Scan for the cell matching the given text and deliver its (x, y) coordinate at center. 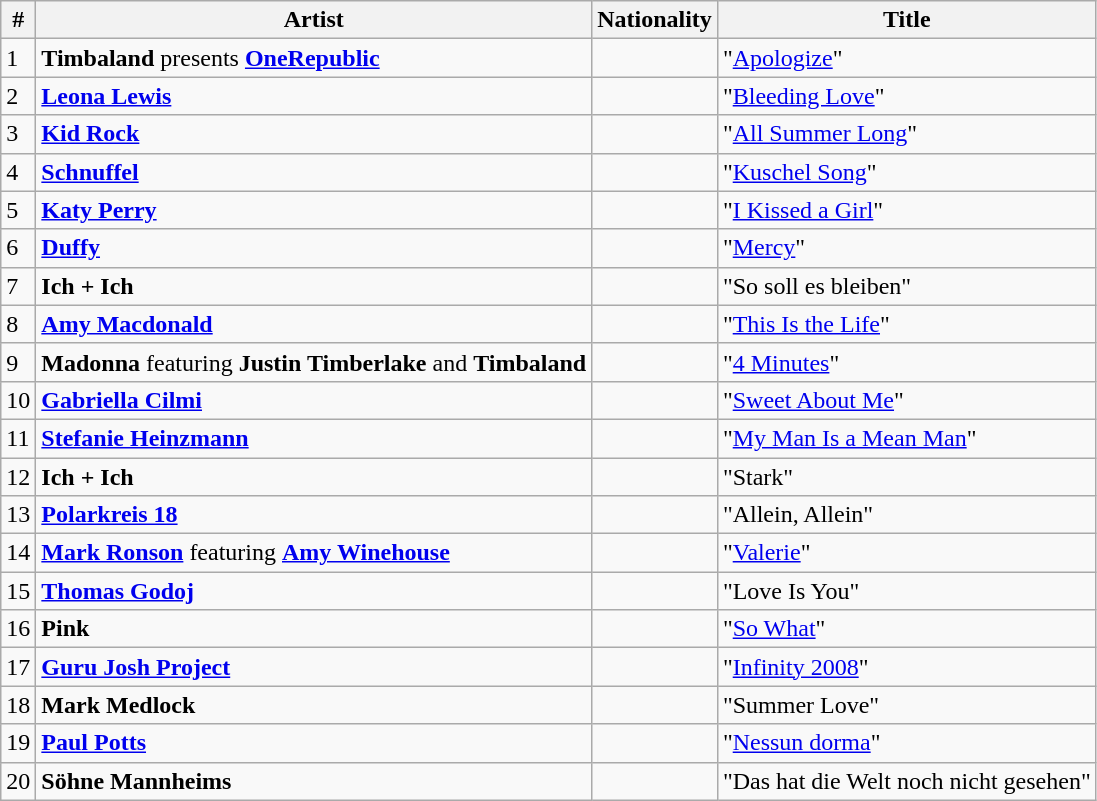
"4 Minutes" (906, 362)
18 (18, 705)
Artist (314, 20)
2 (18, 96)
5 (18, 210)
Paul Potts (314, 743)
"This Is the Life" (906, 324)
13 (18, 515)
Leona Lewis (314, 96)
20 (18, 781)
Söhne Mannheims (314, 781)
"Kuschel Song" (906, 172)
Timbaland presents OneRepublic (314, 58)
1 (18, 58)
"All Summer Long" (906, 134)
7 (18, 286)
Madonna featuring Justin Timberlake and Timbaland (314, 362)
"Das hat die Welt noch nicht gesehen" (906, 781)
"Infinity 2008" (906, 667)
10 (18, 400)
17 (18, 667)
"Allein, Allein" (906, 515)
Mark Ronson featuring Amy Winehouse (314, 553)
"Stark" (906, 477)
Katy Perry (314, 210)
"Apologize" (906, 58)
Stefanie Heinzmann (314, 438)
3 (18, 134)
# (18, 20)
Duffy (314, 248)
"My Man Is a Mean Man" (906, 438)
"Love Is You" (906, 591)
16 (18, 629)
Nationality (655, 20)
Schnuffel (314, 172)
11 (18, 438)
Polarkreis 18 (314, 515)
"I Kissed a Girl" (906, 210)
12 (18, 477)
9 (18, 362)
15 (18, 591)
Pink (314, 629)
8 (18, 324)
"Mercy" (906, 248)
"Bleeding Love" (906, 96)
"Sweet About Me" (906, 400)
4 (18, 172)
14 (18, 553)
Thomas Godoj (314, 591)
19 (18, 743)
Title (906, 20)
"So soll es bleiben" (906, 286)
Gabriella Cilmi (314, 400)
6 (18, 248)
"Nessun dorma" (906, 743)
"Valerie" (906, 553)
Kid Rock (314, 134)
Amy Macdonald (314, 324)
Guru Josh Project (314, 667)
Mark Medlock (314, 705)
"So What" (906, 629)
"Summer Love" (906, 705)
